Determine the (x, y) coordinate at the center of the cell enclosing the given text.  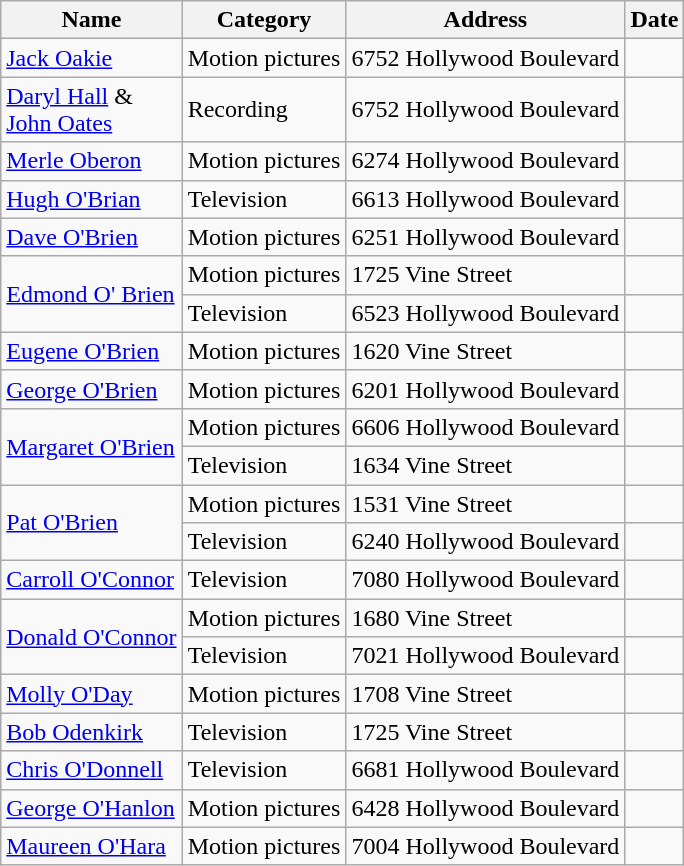
Date (654, 20)
1634 Vine Street (486, 465)
6201 Hollywood Boulevard (486, 389)
George O'Brien (92, 389)
6428 Hollywood Boulevard (486, 808)
Edmond O' Brien (92, 294)
6613 Hollywood Boulevard (486, 199)
Name (92, 20)
Recording (264, 110)
1620 Vine Street (486, 351)
1680 Vine Street (486, 618)
Daryl Hall &John Oates (92, 110)
6240 Hollywood Boulevard (486, 542)
Eugene O'Brien (92, 351)
Chris O'Donnell (92, 770)
6606 Hollywood Boulevard (486, 427)
Hugh O'Brian (92, 199)
6523 Hollywood Boulevard (486, 313)
6274 Hollywood Boulevard (486, 161)
Jack Oakie (92, 58)
Carroll O'Connor (92, 580)
Category (264, 20)
7004 Hollywood Boulevard (486, 846)
7080 Hollywood Boulevard (486, 580)
1531 Vine Street (486, 503)
Pat O'Brien (92, 522)
6681 Hollywood Boulevard (486, 770)
Dave O'Brien (92, 237)
Molly O'Day (92, 694)
Margaret O'Brien (92, 446)
Address (486, 20)
7021 Hollywood Boulevard (486, 656)
George O'Hanlon (92, 808)
Donald O'Connor (92, 637)
6251 Hollywood Boulevard (486, 237)
Merle Oberon (92, 161)
Maureen O'Hara (92, 846)
Bob Odenkirk (92, 732)
1708 Vine Street (486, 694)
